For the text-containing cell, return its midpoint in (x, y) coordinate format. 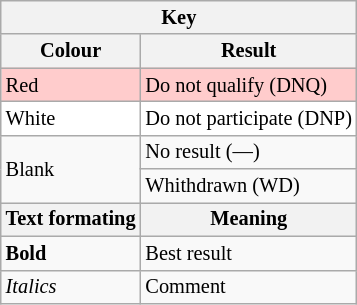
Meaning (248, 219)
Do not qualify (DNQ) (248, 85)
Do not participate (DNP) (248, 118)
Whithdrawn (WD) (248, 186)
Result (248, 51)
Key (179, 17)
Best result (248, 253)
Bold (71, 253)
Red (71, 85)
Colour (71, 51)
No result (—) (248, 152)
Text formating (71, 219)
Comment (248, 287)
White (71, 118)
Italics (71, 287)
Blank (71, 168)
